For the text-containing cell, return its midpoint in (X, Y) coordinate format. 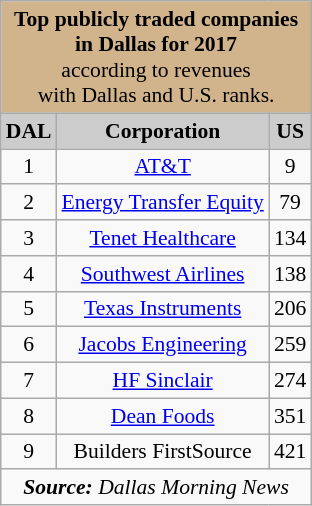
351 (290, 416)
138 (290, 274)
Source: Dallas Morning News (156, 488)
2 (29, 203)
HF Sinclair (162, 381)
6 (29, 345)
Energy Transfer Equity (162, 203)
5 (29, 309)
3 (29, 238)
274 (290, 381)
8 (29, 416)
206 (290, 309)
Builders FirstSource (162, 452)
Dean Foods (162, 416)
Southwest Airlines (162, 274)
7 (29, 381)
1 (29, 167)
Top publicly traded companiesin Dallas for 2017according to revenueswith Dallas and U.S. ranks. (156, 57)
Tenet Healthcare (162, 238)
US (290, 131)
Corporation (162, 131)
Texas Instruments (162, 309)
AT&T (162, 167)
421 (290, 452)
4 (29, 274)
79 (290, 203)
DAL (29, 131)
259 (290, 345)
Jacobs Engineering (162, 345)
134 (290, 238)
